Locate the cell with the specified text and output its (x, y) center coordinate. 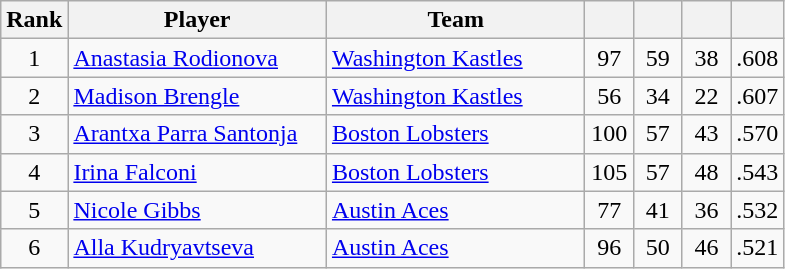
.532 (758, 210)
50 (658, 248)
Rank (34, 20)
5 (34, 210)
3 (34, 134)
.521 (758, 248)
.570 (758, 134)
36 (706, 210)
105 (610, 172)
.608 (758, 58)
6 (34, 248)
96 (610, 248)
Team (456, 20)
Player (198, 20)
100 (610, 134)
Anastasia Rodionova (198, 58)
.543 (758, 172)
46 (706, 248)
22 (706, 96)
41 (658, 210)
Madison Brengle (198, 96)
Irina Falconi (198, 172)
Nicole Gibbs (198, 210)
.607 (758, 96)
4 (34, 172)
Alla Kudryavtseva (198, 248)
56 (610, 96)
38 (706, 58)
77 (610, 210)
97 (610, 58)
43 (706, 134)
34 (658, 96)
1 (34, 58)
Arantxa Parra Santonja (198, 134)
2 (34, 96)
59 (658, 58)
48 (706, 172)
